Return [X, Y] of the center of cell containing provided text 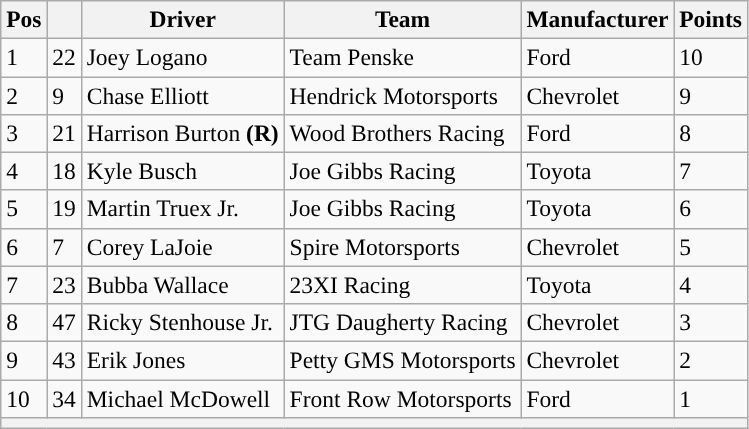
Team [402, 19]
Manufacturer [598, 19]
Team Penske [402, 57]
Harrison Burton (R) [182, 133]
Joey Logano [182, 57]
34 [64, 398]
Points [711, 19]
18 [64, 171]
Driver [182, 19]
21 [64, 133]
JTG Daugherty Racing [402, 322]
47 [64, 322]
19 [64, 209]
Chase Elliott [182, 95]
Erik Jones [182, 360]
Bubba Wallace [182, 285]
Michael McDowell [182, 398]
23XI Racing [402, 285]
22 [64, 57]
43 [64, 360]
Kyle Busch [182, 171]
Front Row Motorsports [402, 398]
Spire Motorsports [402, 247]
23 [64, 285]
Martin Truex Jr. [182, 209]
Ricky Stenhouse Jr. [182, 322]
Wood Brothers Racing [402, 133]
Pos [24, 19]
Petty GMS Motorsports [402, 360]
Corey LaJoie [182, 247]
Hendrick Motorsports [402, 95]
